Extract the (X, Y) coordinate from the center of the cell holding the provided text.  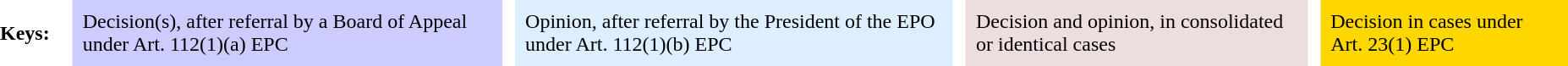
Decision and opinion, in consolidated or identical cases (1137, 33)
Decision in cases under Art. 23(1) EPC (1445, 33)
Decision(s), after referral by a Board of Appeal under Art. 112(1)(a) EPC (288, 33)
Opinion, after referral by the President of the EPO under Art. 112(1)(b) EPC (734, 33)
